Search for the cell housing the specified text and yield its (x, y) center coordinate. 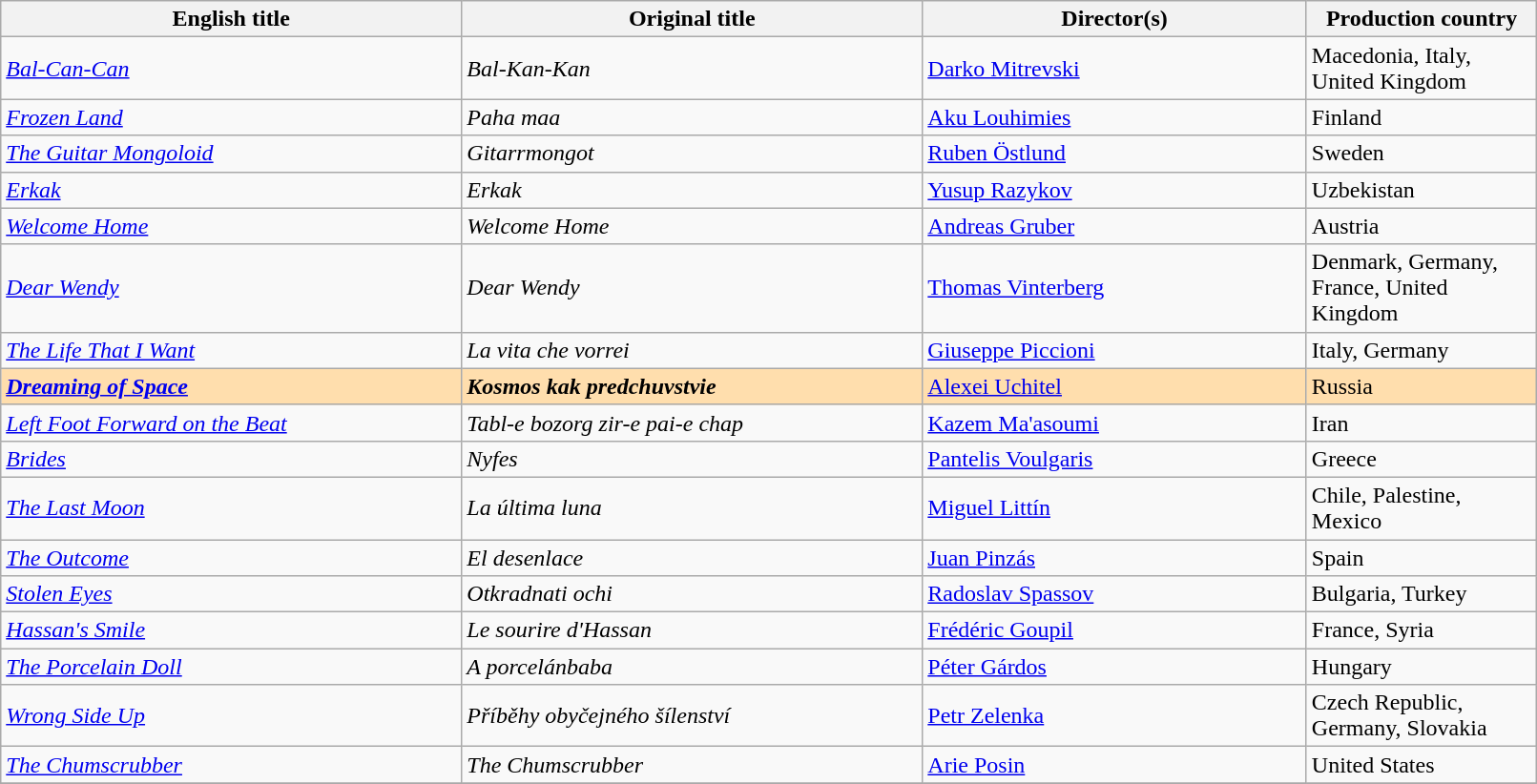
Giuseppe Piccioni (1114, 350)
Finland (1422, 117)
La vita che vorrei (693, 350)
Uzbekistan (1422, 190)
English title (231, 19)
Příběhy obyčejného šílenství (693, 715)
Le sourire d'Hassan (693, 630)
Sweden (1422, 154)
The Guitar Mongoloid (231, 154)
Darko Mitrevski (1114, 69)
United States (1422, 765)
Austria (1422, 226)
Hassan's Smile (231, 630)
Juan Pinzás (1114, 558)
Bal-Kan-Kan (693, 69)
Denmark, Germany, France, United Kingdom (1422, 288)
Petr Zelenka (1114, 715)
Gitarrmongot (693, 154)
Kosmos kak predchuvstvie (693, 386)
Miguel Littín (1114, 507)
Bulgaria, Turkey (1422, 594)
Italy, Germany (1422, 350)
Chile, Palestine, Mexico (1422, 507)
Péter Gárdos (1114, 667)
Ruben Östlund (1114, 154)
Pantelis Voulgaris (1114, 459)
Aku Louhimies (1114, 117)
Czech Republic, Germany, Slovakia (1422, 715)
Brides (231, 459)
Russia (1422, 386)
Radoslav Spassov (1114, 594)
Andreas Gruber (1114, 226)
Greece (1422, 459)
Frozen Land (231, 117)
Arie Posin (1114, 765)
Wrong Side Up (231, 715)
La última luna (693, 507)
Hungary (1422, 667)
Production country (1422, 19)
Nyfes (693, 459)
Spain (1422, 558)
Bal-Can-Can (231, 69)
Original title (693, 19)
Director(s) (1114, 19)
Yusup Razykov (1114, 190)
Otkradnati ochi (693, 594)
El desenlace (693, 558)
Stolen Eyes (231, 594)
A porcelánbaba (693, 667)
The Last Moon (231, 507)
Paha maa (693, 117)
Frédéric Goupil (1114, 630)
Dreaming of Space (231, 386)
The Life That I Want (231, 350)
Alexei Uchitel (1114, 386)
France, Syria (1422, 630)
Thomas Vinterberg (1114, 288)
The Outcome (231, 558)
Macedonia, Italy, United Kingdom (1422, 69)
Kazem Ma'asoumi (1114, 423)
The Porcelain Doll (231, 667)
Tabl-e bozorg zir-e pai-e chap (693, 423)
Iran (1422, 423)
Left Foot Forward on the Beat (231, 423)
